Pinpoint the cell where the given text exists, returning its (x, y) midpoint coordinate. 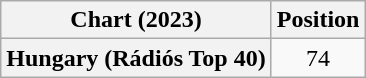
Position (318, 20)
Hungary (Rádiós Top 40) (136, 58)
74 (318, 58)
Chart (2023) (136, 20)
